Find where the given text appears and provide that cell's center as (x, y) coordinate. 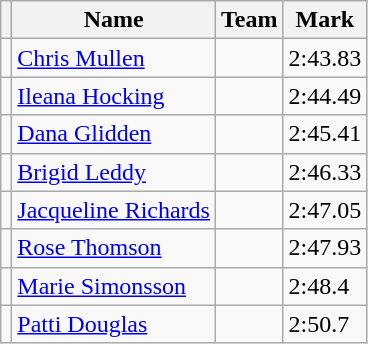
Team (249, 20)
Chris Mullen (114, 58)
2:47.93 (325, 248)
Marie Simonsson (114, 286)
Jacqueline Richards (114, 210)
Name (114, 20)
2:50.7 (325, 324)
Patti Douglas (114, 324)
Ileana Hocking (114, 96)
2:45.41 (325, 134)
2:47.05 (325, 210)
Rose Thomson (114, 248)
2:44.49 (325, 96)
2:48.4 (325, 286)
Mark (325, 20)
Dana Glidden (114, 134)
2:43.83 (325, 58)
2:46.33 (325, 172)
Brigid Leddy (114, 172)
